From the cell containing the given text, extract its center point as [x, y] coordinate. 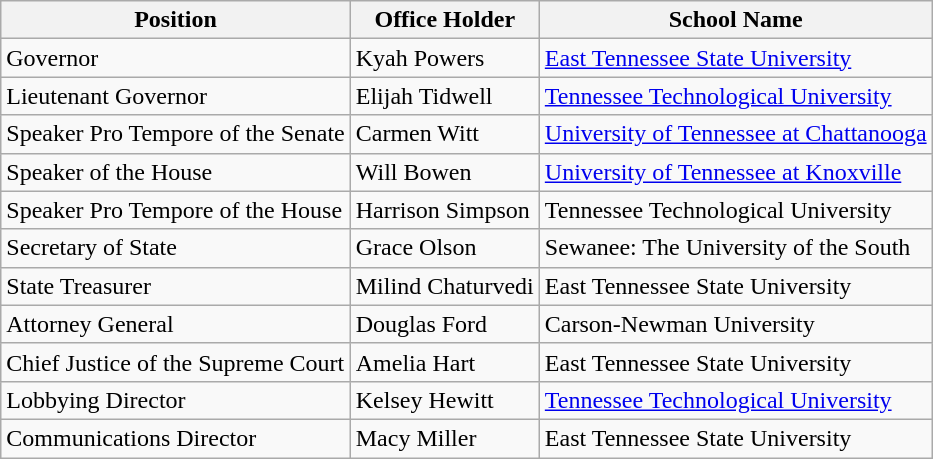
Elijah Tidwell [444, 96]
Governor [176, 58]
Secretary of State [176, 248]
Communications Director [176, 438]
Kelsey Hewitt [444, 400]
State Treasurer [176, 286]
Carson-Newman University [736, 324]
Position [176, 20]
Lobbying Director [176, 400]
Sewanee: The University of the South [736, 248]
Attorney General [176, 324]
Douglas Ford [444, 324]
Milind Chaturvedi [444, 286]
Carmen Witt [444, 134]
Chief Justice of the Supreme Court [176, 362]
Speaker Pro Tempore of the Senate [176, 134]
Office Holder [444, 20]
University of Tennessee at Chattanooga [736, 134]
Speaker Pro Tempore of the House [176, 210]
Will Bowen [444, 172]
Speaker of the House [176, 172]
School Name [736, 20]
Lieutenant Governor [176, 96]
Kyah Powers [444, 58]
Harrison Simpson [444, 210]
University of Tennessee at Knoxville [736, 172]
Macy Miller [444, 438]
Amelia Hart [444, 362]
Grace Olson [444, 248]
